Search for the cell housing the specified text and yield its (x, y) center coordinate. 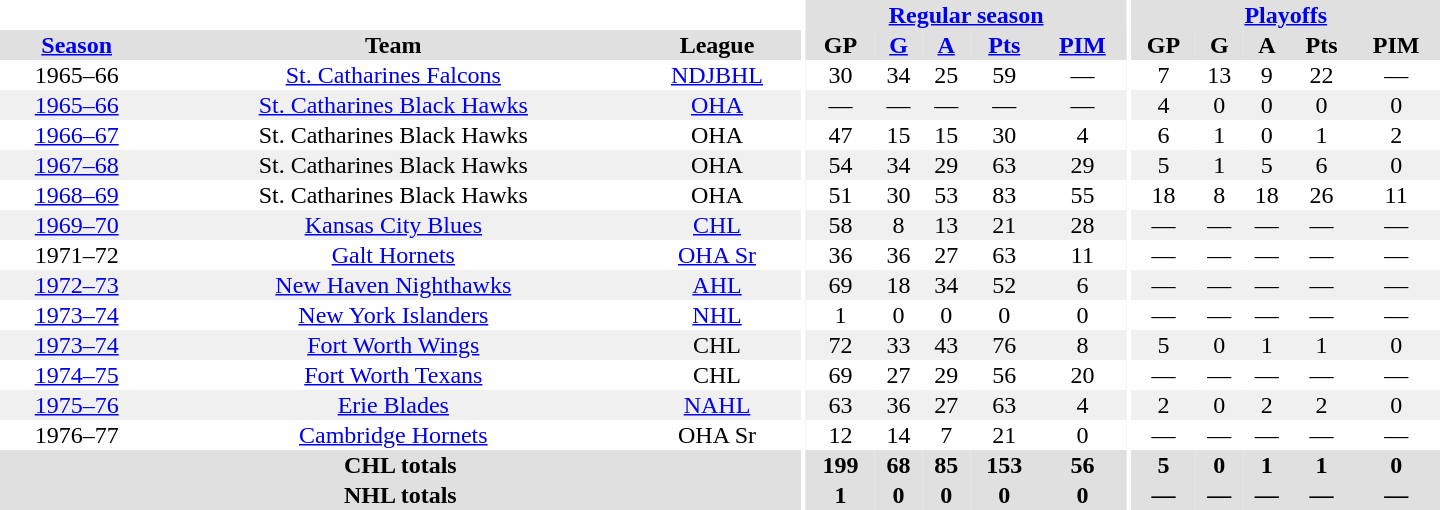
Season (76, 45)
33 (899, 345)
83 (1004, 195)
1969–70 (76, 225)
52 (1004, 285)
NDJBHL (716, 75)
1968–69 (76, 195)
47 (840, 135)
72 (840, 345)
26 (1322, 195)
43 (946, 345)
1966–67 (76, 135)
59 (1004, 75)
199 (840, 465)
1975–76 (76, 405)
1967–68 (76, 165)
Team (393, 45)
1972–73 (76, 285)
55 (1083, 195)
1974–75 (76, 375)
54 (840, 165)
14 (899, 435)
AHL (716, 285)
1971–72 (76, 255)
1976–77 (76, 435)
12 (840, 435)
20 (1083, 375)
68 (899, 465)
NHL totals (400, 495)
Regular season (966, 15)
76 (1004, 345)
Playoffs (1286, 15)
NAHL (716, 405)
League (716, 45)
58 (840, 225)
St. Catharines Falcons (393, 75)
22 (1322, 75)
25 (946, 75)
Fort Worth Wings (393, 345)
153 (1004, 465)
9 (1267, 75)
Cambridge Hornets (393, 435)
New Haven Nighthawks (393, 285)
28 (1083, 225)
Fort Worth Texans (393, 375)
Kansas City Blues (393, 225)
53 (946, 195)
Erie Blades (393, 405)
85 (946, 465)
NHL (716, 315)
New York Islanders (393, 315)
Galt Hornets (393, 255)
51 (840, 195)
CHL totals (400, 465)
